Return (x, y) of the center of cell containing provided text 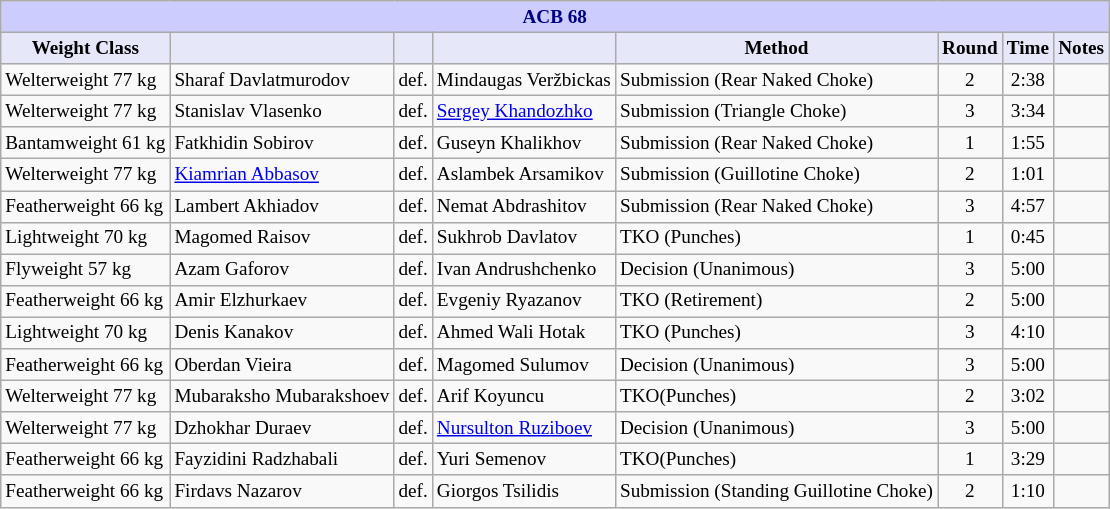
Method (776, 48)
Amir Elzhurkaev (282, 301)
3:34 (1028, 111)
ACB 68 (555, 17)
Nursulton Ruziboev (524, 428)
TKO (Retirement) (776, 301)
Giorgos Tsilidis (524, 491)
4:10 (1028, 333)
Stanislav Vlasenko (282, 111)
Guseyn Khalikhov (524, 143)
Mindaugas Veržbickas (524, 80)
Yuri Semenov (524, 460)
3:02 (1028, 396)
Submission (Standing Guillotine Choke) (776, 491)
Bantamweight 61 kg (86, 143)
Magomed Raisov (282, 238)
Submission (Triangle Choke) (776, 111)
Flyweight 57 kg (86, 270)
Nemat Abdrashitov (524, 206)
Magomed Sulumov (524, 365)
Fayzidini Radzhabali (282, 460)
Submission (Guillotine Choke) (776, 175)
Sukhrob Davlatov (524, 238)
Mubaraksho Mubarakshoev (282, 396)
Round (970, 48)
Dzhokhar Duraev (282, 428)
Ivan Andrushchenko (524, 270)
Sergey Khandozhko (524, 111)
Aslambek Arsamikov (524, 175)
Sharaf Davlatmurodov (282, 80)
1:55 (1028, 143)
Denis Kanakov (282, 333)
4:57 (1028, 206)
0:45 (1028, 238)
Lambert Akhiadov (282, 206)
1:01 (1028, 175)
1:10 (1028, 491)
Ahmed Wali Hotak (524, 333)
Notes (1082, 48)
Firdavs Nazarov (282, 491)
Fatkhidin Sobirov (282, 143)
Oberdan Vieira (282, 365)
Arif Koyuncu (524, 396)
Time (1028, 48)
Evgeniy Ryazanov (524, 301)
3:29 (1028, 460)
Azam Gaforov (282, 270)
Weight Class (86, 48)
2:38 (1028, 80)
Kiamrian Abbasov (282, 175)
